Pinpoint the cell where the given text exists, returning its (x, y) midpoint coordinate. 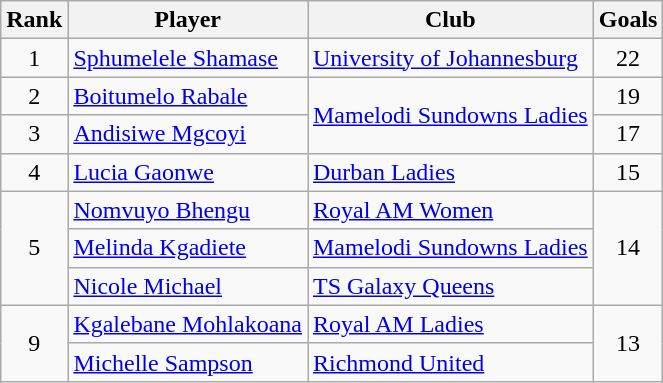
19 (628, 96)
Player (188, 20)
Boitumelo Rabale (188, 96)
Goals (628, 20)
Club (451, 20)
Melinda Kgadiete (188, 248)
4 (34, 172)
Lucia Gaonwe (188, 172)
1 (34, 58)
Nicole Michael (188, 286)
Kgalebane Mohlakoana (188, 324)
Nomvuyo Bhengu (188, 210)
Sphumelele Shamase (188, 58)
Rank (34, 20)
9 (34, 343)
14 (628, 248)
15 (628, 172)
Royal AM Women (451, 210)
3 (34, 134)
Michelle Sampson (188, 362)
13 (628, 343)
TS Galaxy Queens (451, 286)
Andisiwe Mgcoyi (188, 134)
2 (34, 96)
17 (628, 134)
University of Johannesburg (451, 58)
Durban Ladies (451, 172)
5 (34, 248)
Richmond United (451, 362)
Royal AM Ladies (451, 324)
22 (628, 58)
